Return (X, Y) of the center of cell containing provided text 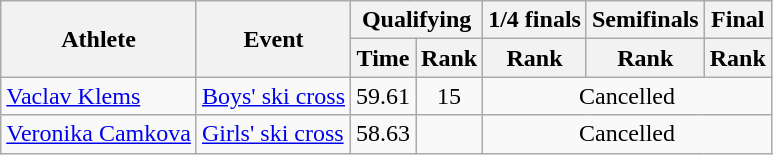
Vaclav Klems (99, 96)
58.63 (384, 134)
1/4 finals (535, 20)
Time (384, 58)
Event (273, 39)
Veronika Camkova (99, 134)
Boys' ski cross (273, 96)
Qualifying (417, 20)
15 (450, 96)
Semifinals (645, 20)
Athlete (99, 39)
59.61 (384, 96)
Girls' ski cross (273, 134)
Final (738, 20)
